Provide the (x, y) coordinate of the cell's center where the given text is located.  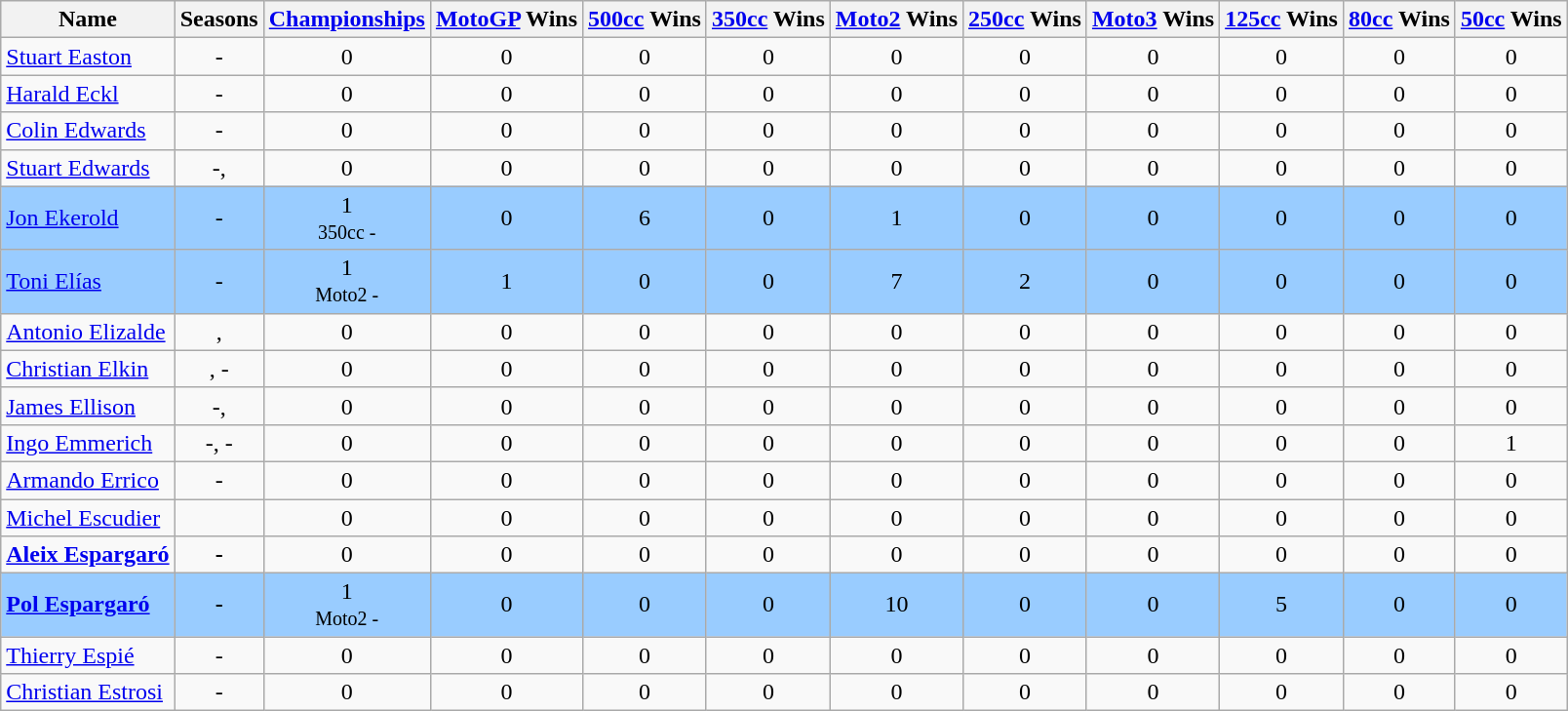
Jon Ekerold (88, 218)
Christian Elkin (88, 369)
James Ellison (88, 406)
Armando Errico (88, 480)
1350cc - (347, 218)
MotoGP Wins (506, 20)
Colin Edwards (88, 131)
Seasons (218, 20)
Michel Escudier (88, 518)
Stuart Edwards (88, 168)
500cc Wins (646, 20)
Moto2 Wins (896, 20)
6 (646, 218)
Stuart Easton (88, 57)
Antonio Elizalde (88, 332)
Pol Espargaró (88, 605)
250cc Wins (1026, 20)
10 (896, 605)
, (218, 332)
125cc Wins (1281, 20)
5 (1281, 605)
Name (88, 20)
Championships (347, 20)
Christian Estrosi (88, 692)
2 (1026, 281)
Toni Elías (88, 281)
, - (218, 369)
-, - (218, 443)
Ingo Emmerich (88, 443)
Moto3 Wins (1153, 20)
7 (896, 281)
80cc Wins (1398, 20)
350cc Wins (768, 20)
Thierry Espié (88, 655)
Harald Eckl (88, 94)
Aleix Espargaró (88, 555)
50cc Wins (1511, 20)
